Locate the cell with the specified text and output its (X, Y) center coordinate. 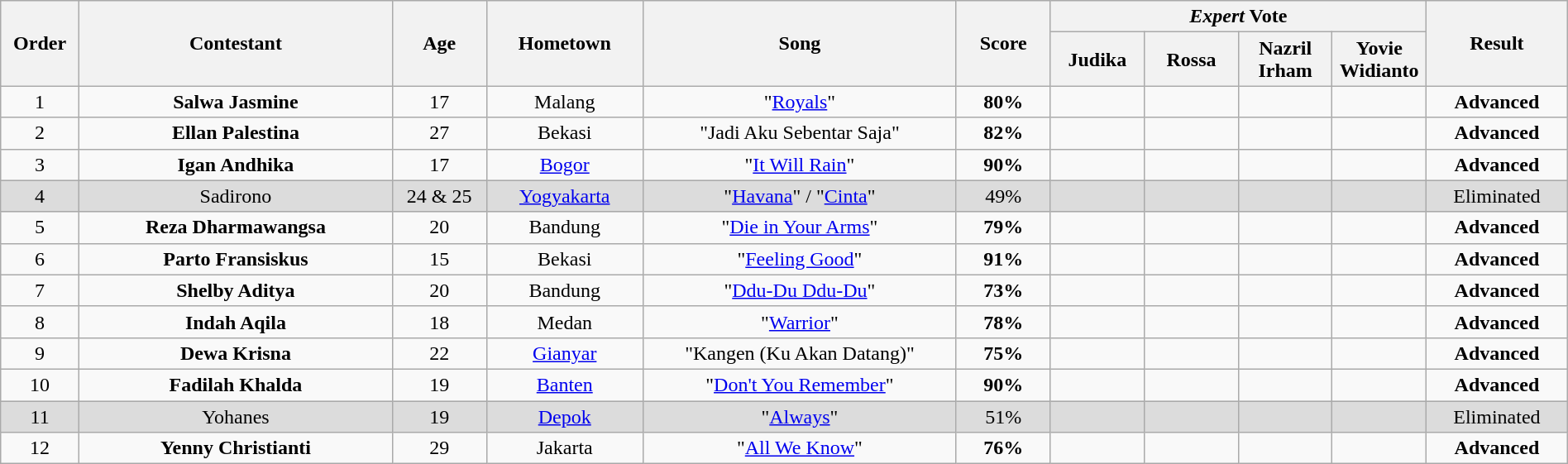
9 (40, 353)
29 (439, 448)
12 (40, 448)
"Don't You Remember" (799, 385)
"Warrior" (799, 322)
Yenny Christianti (235, 448)
6 (40, 259)
24 & 25 (439, 196)
Yovie Widianto (1379, 60)
Indah Aqila (235, 322)
91% (1003, 259)
Age (439, 43)
79% (1003, 227)
"Havana" / "Cinta" (799, 196)
Parto Fransiskus (235, 259)
"Kangen (Ku Akan Datang)" (799, 353)
3 (40, 165)
82% (1003, 133)
"Royals" (799, 102)
Contestant (235, 43)
Expert Vote (1239, 17)
73% (1003, 290)
7 (40, 290)
Depok (564, 416)
80% (1003, 102)
Score (1003, 43)
"Ddu-Du Ddu-Du" (799, 290)
Shelby Aditya (235, 290)
49% (1003, 196)
Medan (564, 322)
Malang (564, 102)
2 (40, 133)
Bogor (564, 165)
"Always" (799, 416)
15 (439, 259)
Sadirono (235, 196)
Salwa Jasmine (235, 102)
Igan Andhika (235, 165)
Reza Dharmawangsa (235, 227)
18 (439, 322)
Jakarta (564, 448)
Fadilah Khalda (235, 385)
Ellan Palestina (235, 133)
75% (1003, 353)
Song (799, 43)
Rossa (1192, 60)
4 (40, 196)
Yogyakarta (564, 196)
51% (1003, 416)
78% (1003, 322)
Banten (564, 385)
Result (1497, 43)
8 (40, 322)
10 (40, 385)
11 (40, 416)
Order (40, 43)
"Die in Your Arms" (799, 227)
Yohanes (235, 416)
Hometown (564, 43)
5 (40, 227)
1 (40, 102)
"Feeling Good" (799, 259)
27 (439, 133)
Gianyar (564, 353)
Nazril Irham (1285, 60)
"It Will Rain" (799, 165)
22 (439, 353)
"All We Know" (799, 448)
76% (1003, 448)
Judika (1097, 60)
Dewa Krisna (235, 353)
"Jadi Aku Sebentar Saja" (799, 133)
